Determine the [X, Y] coordinate at the center of the cell enclosing the given text.  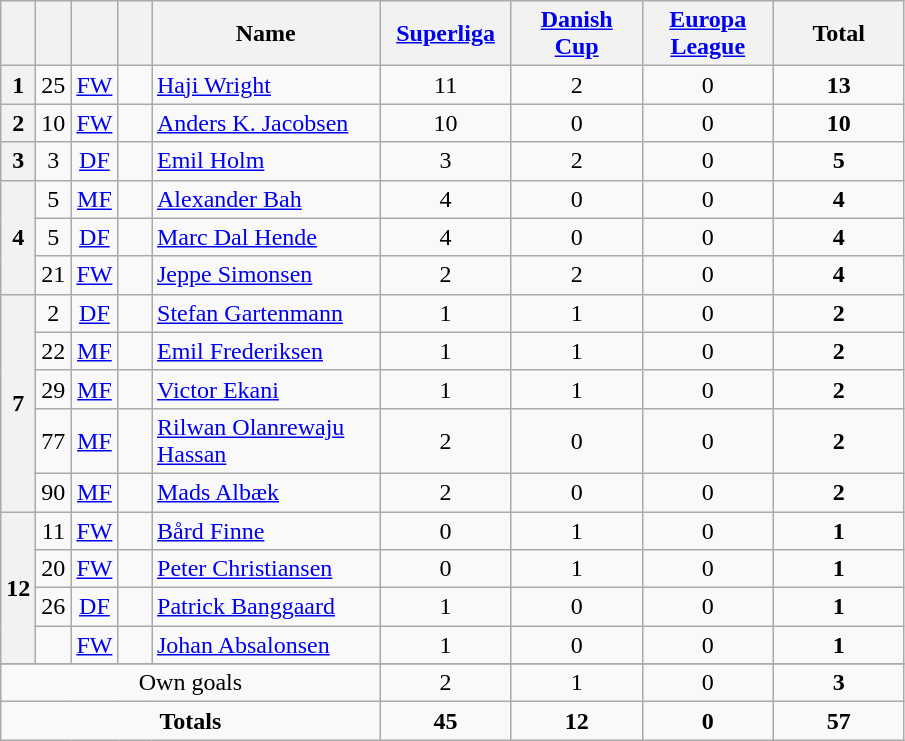
Victor Ekani [266, 389]
Name [266, 34]
Anders K. Jacobsen [266, 123]
Emil Holm [266, 161]
Own goals [190, 683]
25 [54, 85]
77 [54, 440]
Europa League [708, 34]
20 [54, 569]
Alexander Bah [266, 199]
Emil Frederiksen [266, 351]
57 [838, 721]
Totals [190, 721]
90 [54, 492]
Total [838, 34]
22 [54, 351]
Mads Albæk [266, 492]
45 [446, 721]
21 [54, 275]
7 [18, 402]
Marc Dal Hende [266, 237]
Peter Christiansen [266, 569]
Johan Absalonsen [266, 645]
Jeppe Simonsen [266, 275]
Patrick Banggaard [266, 607]
Bård Finne [266, 531]
Danish Cup [576, 34]
Stefan Gartenmann [266, 313]
Rilwan Olanrewaju Hassan [266, 440]
26 [54, 607]
Superliga [446, 34]
Haji Wright [266, 85]
13 [838, 85]
29 [54, 389]
